Output the (x, y) coordinate of the center of the cell containing the given text.  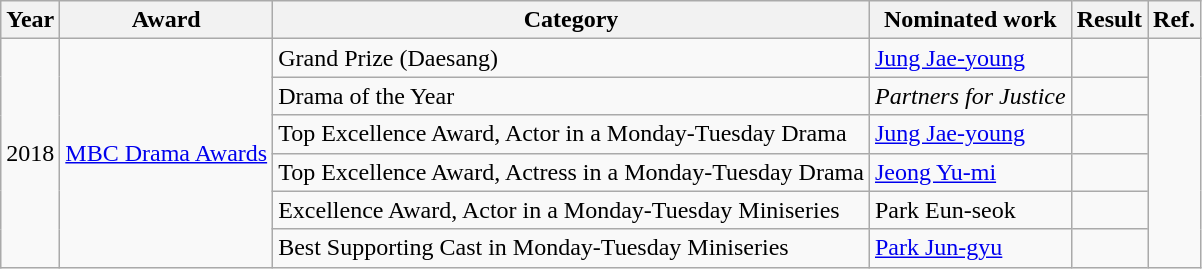
Nominated work (970, 20)
Category (572, 20)
Best Supporting Cast in Monday-Tuesday Miniseries (572, 248)
Partners for Justice (970, 96)
2018 (30, 153)
Result (1109, 20)
Top Excellence Award, Actress in a Monday-Tuesday Drama (572, 172)
Award (166, 20)
Park Eun-seok (970, 210)
Jeong Yu-mi (970, 172)
Excellence Award, Actor in a Monday-Tuesday Miniseries (572, 210)
Year (30, 20)
Grand Prize (Daesang) (572, 58)
Park Jun-gyu (970, 248)
Top Excellence Award, Actor in a Monday-Tuesday Drama (572, 134)
MBC Drama Awards (166, 153)
Drama of the Year (572, 96)
Ref. (1174, 20)
